Extract the (x, y) coordinate from the center of the cell holding the provided text.  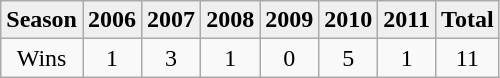
2008 (230, 20)
3 (172, 58)
2011 (407, 20)
5 (348, 58)
2010 (348, 20)
2006 (112, 20)
2009 (290, 20)
11 (468, 58)
2007 (172, 20)
Total (468, 20)
Wins (42, 58)
0 (290, 58)
Season (42, 20)
